Search for the cell housing the specified text and yield its (X, Y) center coordinate. 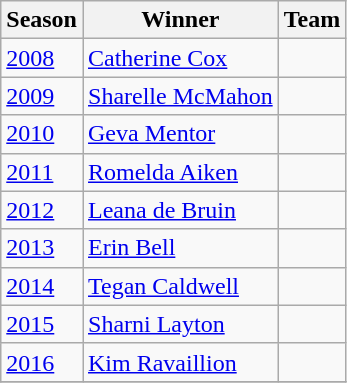
2011 (42, 172)
2014 (42, 286)
2012 (42, 210)
2009 (42, 96)
Tegan Caldwell (180, 286)
Leana de Bruin (180, 210)
Geva Mentor (180, 134)
Romelda Aiken (180, 172)
Erin Bell (180, 248)
2008 (42, 58)
Sharelle McMahon (180, 96)
Kim Ravaillion (180, 362)
Sharni Layton (180, 324)
Season (42, 20)
Catherine Cox (180, 58)
Winner (180, 20)
2010 (42, 134)
2013 (42, 248)
2015 (42, 324)
2016 (42, 362)
Team (312, 20)
